For the text-containing cell, return its midpoint in (x, y) coordinate format. 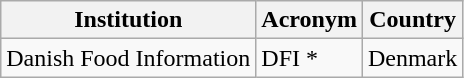
Denmark (412, 58)
Country (412, 20)
Danish Food Information (128, 58)
Institution (128, 20)
DFI * (310, 58)
Acronym (310, 20)
